Output the [x, y] coordinate of the center of the cell containing the given text.  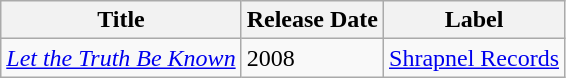
Label [474, 20]
Let the Truth Be Known [121, 58]
Title [121, 20]
2008 [312, 58]
Release Date [312, 20]
Shrapnel Records [474, 58]
